Return the [x, y] coordinate for the center point of the cell that contains the specified text.  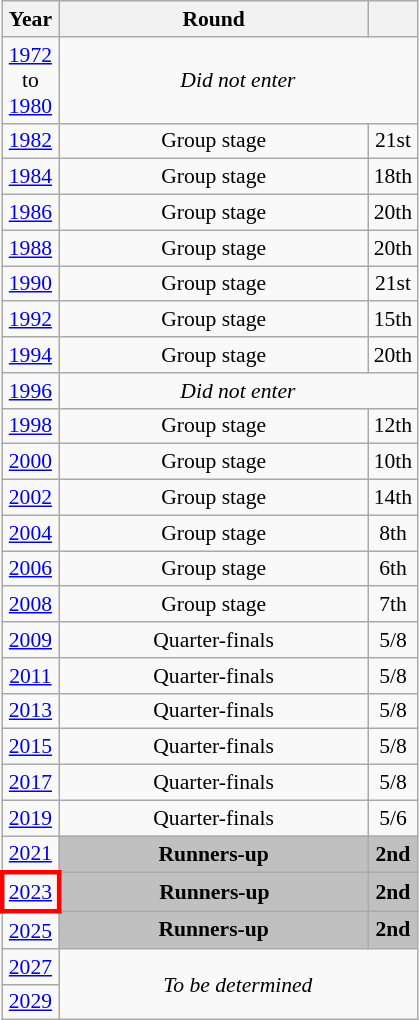
1994 [30, 355]
2017 [30, 783]
1984 [30, 177]
1982 [30, 141]
5/6 [394, 818]
2008 [30, 605]
2006 [30, 569]
15th [394, 320]
To be determined [238, 984]
2019 [30, 818]
6th [394, 569]
2000 [30, 462]
1990 [30, 284]
8th [394, 533]
1998 [30, 426]
18th [394, 177]
2015 [30, 747]
Round [214, 19]
7th [394, 605]
2002 [30, 498]
Year [30, 19]
2029 [30, 1002]
2023 [30, 892]
2004 [30, 533]
1992 [30, 320]
1996 [30, 391]
2009 [30, 640]
2027 [30, 967]
1972to1980 [30, 80]
2021 [30, 854]
12th [394, 426]
1988 [30, 248]
10th [394, 462]
14th [394, 498]
2025 [30, 930]
1986 [30, 213]
2013 [30, 711]
2011 [30, 676]
